Return (x, y) of the center of cell containing provided text 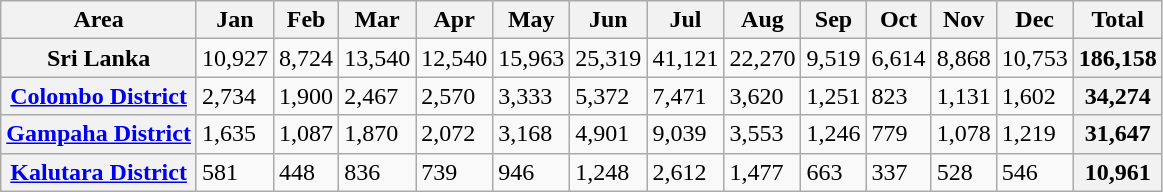
739 (454, 172)
25,319 (608, 58)
Feb (306, 20)
3,168 (532, 134)
2,570 (454, 96)
15,963 (532, 58)
41,121 (686, 58)
581 (234, 172)
2,734 (234, 96)
448 (306, 172)
Jan (234, 20)
1,635 (234, 134)
1,870 (378, 134)
8,724 (306, 58)
779 (898, 134)
3,333 (532, 96)
Jul (686, 20)
1,900 (306, 96)
Aug (762, 20)
1,248 (608, 172)
1,246 (834, 134)
Dec (1034, 20)
1,087 (306, 134)
31,647 (1118, 134)
6,614 (898, 58)
Kalutara District (99, 172)
836 (378, 172)
546 (1034, 172)
946 (532, 172)
Area (99, 20)
Total (1118, 20)
8,868 (964, 58)
Jun (608, 20)
7,471 (686, 96)
10,927 (234, 58)
1,131 (964, 96)
Mar (378, 20)
13,540 (378, 58)
1,477 (762, 172)
Oct (898, 20)
Sri Lanka (99, 58)
9,519 (834, 58)
12,540 (454, 58)
2,467 (378, 96)
337 (898, 172)
9,039 (686, 134)
4,901 (608, 134)
663 (834, 172)
2,072 (454, 134)
1,219 (1034, 134)
3,620 (762, 96)
186,158 (1118, 58)
22,270 (762, 58)
1,251 (834, 96)
10,753 (1034, 58)
Gampaha District (99, 134)
May (532, 20)
34,274 (1118, 96)
5,372 (608, 96)
10,961 (1118, 172)
Colombo District (99, 96)
528 (964, 172)
3,553 (762, 134)
Sep (834, 20)
1,078 (964, 134)
Apr (454, 20)
2,612 (686, 172)
1,602 (1034, 96)
823 (898, 96)
Nov (964, 20)
